Find where the given text appears and provide that cell's center as [x, y] coordinate. 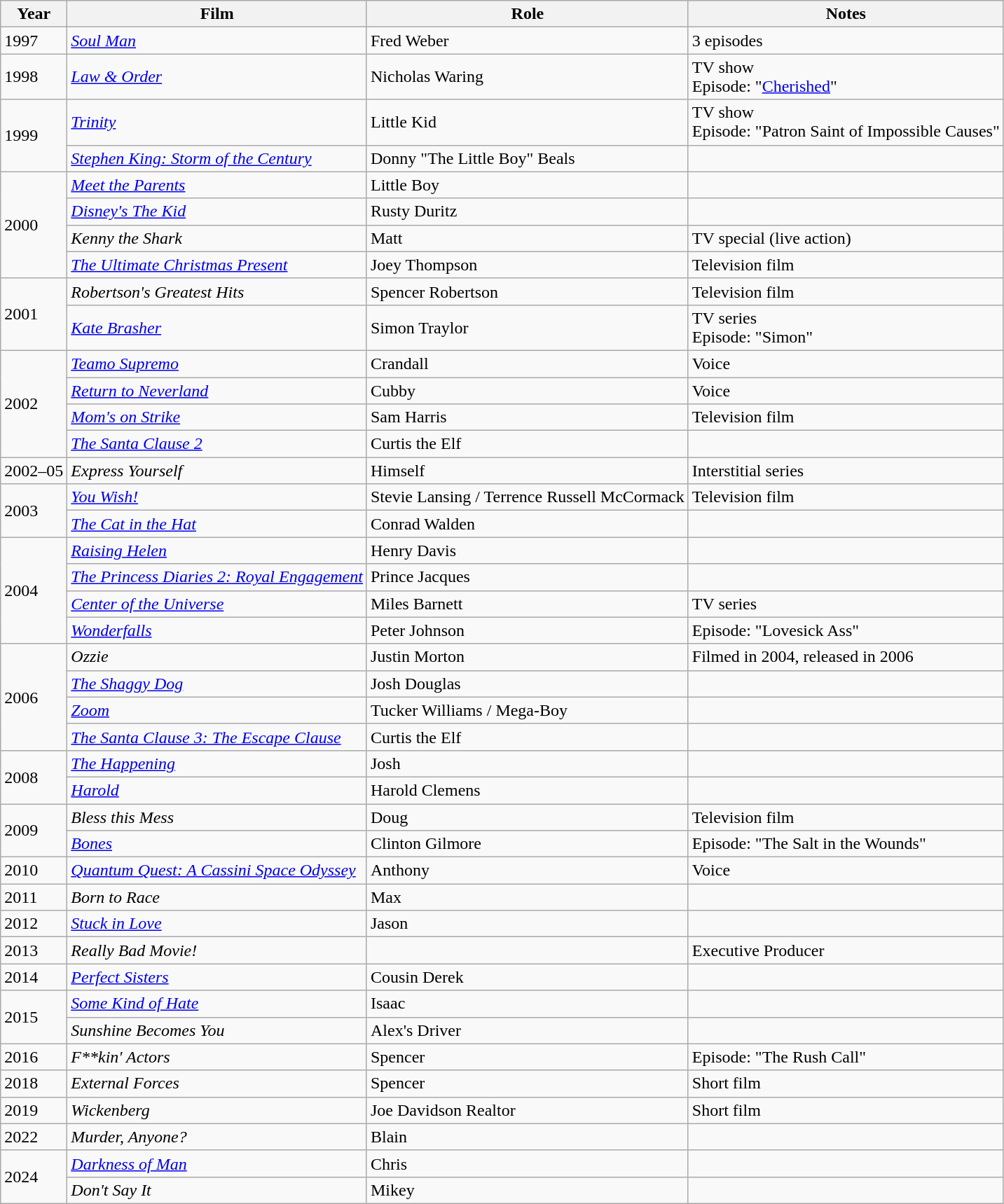
Harold [217, 790]
2018 [34, 1084]
2002 [34, 403]
Executive Producer [846, 950]
2019 [34, 1110]
Max [527, 897]
Jason [527, 924]
Henry Davis [527, 551]
Sam Harris [527, 417]
TV special (live action) [846, 238]
Rusty Duritz [527, 212]
2010 [34, 871]
Clinton Gilmore [527, 844]
Prince Jacques [527, 577]
Kenny the Shark [217, 238]
Law & Order [217, 77]
2002–05 [34, 471]
Murder, Anyone? [217, 1137]
2004 [34, 590]
Episode: "The Salt in the Wounds" [846, 844]
2013 [34, 950]
Anthony [527, 871]
Interstitial series [846, 471]
Wickenberg [217, 1110]
Miles Barnett [527, 604]
Disney's The Kid [217, 212]
TV showEpisode: "Cherished" [846, 77]
F**kin' Actors [217, 1057]
Little Boy [527, 185]
Notes [846, 14]
Conrad Walden [527, 524]
2022 [34, 1137]
TV showEpisode: "Patron Saint of Impossible Causes" [846, 122]
Simon Traylor [527, 328]
Nicholas Waring [527, 77]
Stevie Lansing / Terrence Russell McCormack [527, 497]
TV seriesEpisode: "Simon" [846, 328]
2015 [34, 1017]
2003 [34, 511]
Don't Say It [217, 1190]
2000 [34, 225]
Express Yourself [217, 471]
Quantum Quest: A Cassini Space Odyssey [217, 871]
Crandall [527, 364]
Cubby [527, 390]
External Forces [217, 1084]
Spencer Robertson [527, 291]
Alex's Driver [527, 1030]
Center of the Universe [217, 604]
Darkness of Man [217, 1163]
Mikey [527, 1190]
Peter Johnson [527, 630]
2009 [34, 831]
Episode: "The Rush Call" [846, 1057]
Ozzie [217, 657]
Episode: "Lovesick Ass" [846, 630]
Joey Thompson [527, 265]
Kate Brasher [217, 328]
The Happening [217, 763]
Matt [527, 238]
2011 [34, 897]
1997 [34, 41]
The Shaggy Dog [217, 684]
Isaac [527, 1004]
Harold Clemens [527, 790]
TV series [846, 604]
The Santa Clause 2 [217, 444]
Role [527, 14]
Really Bad Movie! [217, 950]
2024 [34, 1177]
You Wish! [217, 497]
Justin Morton [527, 657]
Meet the Parents [217, 185]
2012 [34, 924]
1998 [34, 77]
Return to Neverland [217, 390]
Blain [527, 1137]
The Princess Diaries 2: Royal Engagement [217, 577]
Cousin Derek [527, 977]
Year [34, 14]
2001 [34, 314]
Perfect Sisters [217, 977]
1999 [34, 136]
Josh Douglas [527, 684]
Zoom [217, 710]
The Cat in the Hat [217, 524]
Tucker Williams / Mega-Boy [527, 710]
2014 [34, 977]
Donny "The Little Boy" Beals [527, 158]
The Santa Clause 3: The Escape Clause [217, 737]
2008 [34, 777]
Fred Weber [527, 41]
Mom's on Strike [217, 417]
Raising Helen [217, 551]
Joe Davidson Realtor [527, 1110]
Stuck in Love [217, 924]
3 episodes [846, 41]
Some Kind of Hate [217, 1004]
Bless this Mess [217, 817]
The Ultimate Christmas Present [217, 265]
2006 [34, 697]
Doug [527, 817]
Born to Race [217, 897]
Robertson's Greatest Hits [217, 291]
Josh [527, 763]
Little Kid [527, 122]
Bones [217, 844]
Sunshine Becomes You [217, 1030]
Trinity [217, 122]
2016 [34, 1057]
Teamo Supremo [217, 364]
Soul Man [217, 41]
Himself [527, 471]
Wonderfalls [217, 630]
Chris [527, 1163]
Filmed in 2004, released in 2006 [846, 657]
Film [217, 14]
Stephen King: Storm of the Century [217, 158]
